Extract the (X, Y) coordinate from the center of the cell holding the provided text.  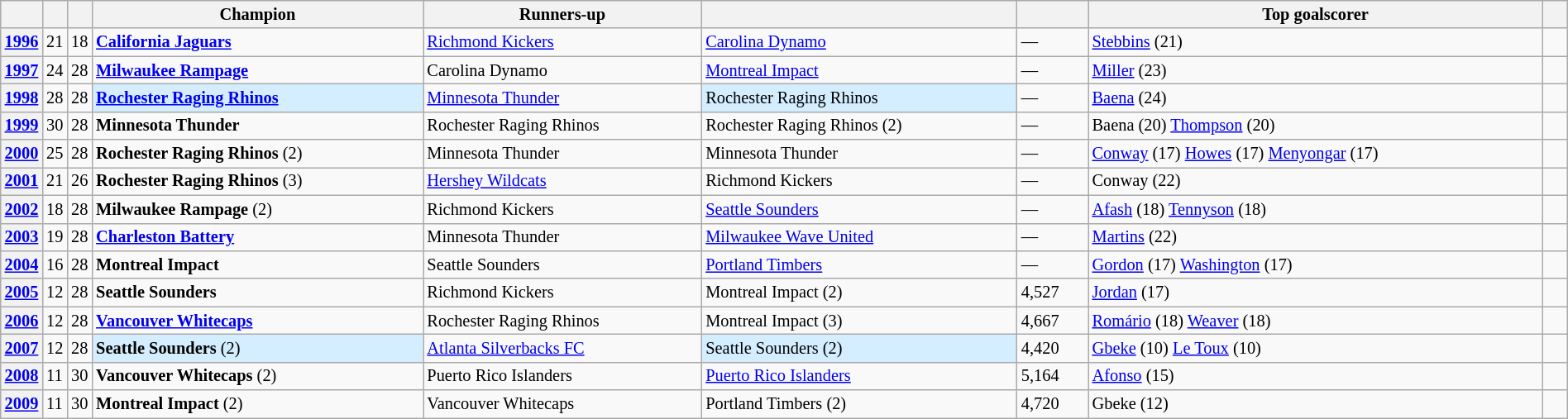
Rochester Raging Rhinos (3) (257, 181)
Baena (24) (1316, 98)
2004 (22, 264)
2005 (22, 293)
2003 (22, 237)
Gordon (17) Washington (17) (1316, 264)
Montreal Impact (3) (858, 321)
Romário (18) Weaver (18) (1316, 321)
19 (55, 237)
Stebbins (21) (1316, 42)
2006 (22, 321)
Champion (257, 14)
1997 (22, 70)
Portland Timbers (2) (858, 404)
4,420 (1053, 348)
4,527 (1053, 293)
1996 (22, 42)
Charleston Battery (257, 237)
Milwaukee Rampage (2) (257, 209)
2009 (22, 404)
Gbeke (12) (1316, 404)
California Jaguars (257, 42)
Vancouver Whitecaps (2) (257, 376)
Afash (18) Tennyson (18) (1316, 209)
Miller (23) (1316, 70)
Milwaukee Wave United (858, 237)
Atlanta Silverbacks FC (562, 348)
2007 (22, 348)
Afonso (15) (1316, 376)
Jordan (17) (1316, 293)
2002 (22, 209)
4,720 (1053, 404)
Conway (22) (1316, 181)
24 (55, 70)
Conway (17) Howes (17) Menyongar (17) (1316, 154)
Runners-up (562, 14)
Portland Timbers (858, 264)
16 (55, 264)
1998 (22, 98)
Milwaukee Rampage (257, 70)
Top goalscorer (1316, 14)
4,667 (1053, 321)
Martins (22) (1316, 237)
Hershey Wildcats (562, 181)
26 (79, 181)
25 (55, 154)
Gbeke (10) Le Toux (10) (1316, 348)
Baena (20) Thompson (20) (1316, 126)
2001 (22, 181)
2008 (22, 376)
5,164 (1053, 376)
1999 (22, 126)
2000 (22, 154)
